Return (X, Y) of the center of cell containing provided text 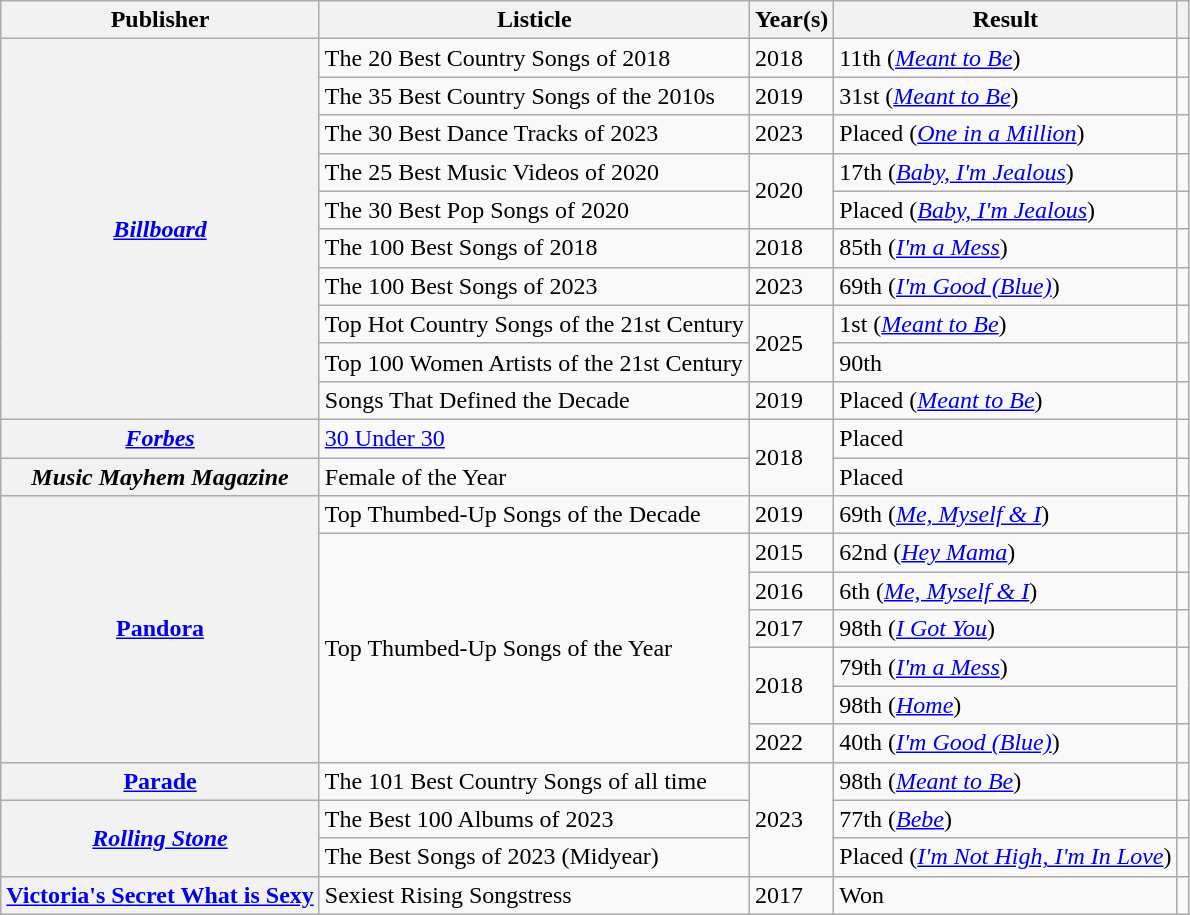
85th (I'm a Mess) (1006, 248)
Rolling Stone (160, 838)
90th (1006, 362)
Music Mayhem Magazine (160, 477)
98th (Home) (1006, 705)
Forbes (160, 438)
The 100 Best Songs of 2023 (534, 286)
The 30 Best Pop Songs of 2020 (534, 210)
Songs That Defined the Decade (534, 400)
The 30 Best Dance Tracks of 2023 (534, 134)
79th (I'm a Mess) (1006, 667)
Publisher (160, 20)
Listicle (534, 20)
77th (Bebe) (1006, 819)
Result (1006, 20)
The Best Songs of 2023 (Midyear) (534, 857)
1st (Meant to Be) (1006, 324)
40th (I'm Good (Blue)) (1006, 743)
62nd (Hey Mama) (1006, 553)
17th (Baby, I'm Jealous) (1006, 172)
98th (I Got You) (1006, 629)
11th (Meant to Be) (1006, 58)
2020 (791, 191)
The 20 Best Country Songs of 2018 (534, 58)
The 101 Best Country Songs of all time (534, 781)
2016 (791, 591)
Parade (160, 781)
Top Thumbed-Up Songs of the Year (534, 648)
Sexiest Rising Songstress (534, 895)
2015 (791, 553)
69th (I'm Good (Blue)) (1006, 286)
2025 (791, 343)
Top Thumbed-Up Songs of the Decade (534, 515)
2022 (791, 743)
Won (1006, 895)
The 100 Best Songs of 2018 (534, 248)
The 35 Best Country Songs of the 2010s (534, 96)
The Best 100 Albums of 2023 (534, 819)
69th (Me, Myself & I) (1006, 515)
Female of the Year (534, 477)
30 Under 30 (534, 438)
Top 100 Women Artists of the 21st Century (534, 362)
Billboard (160, 230)
6th (Me, Myself & I) (1006, 591)
Placed (I'm Not High, I'm In Love) (1006, 857)
Pandora (160, 629)
Victoria's Secret What is Sexy (160, 895)
Year(s) (791, 20)
31st (Meant to Be) (1006, 96)
Placed (Meant to Be) (1006, 400)
The 25 Best Music Videos of 2020 (534, 172)
98th (Meant to Be) (1006, 781)
Placed (Baby, I'm Jealous) (1006, 210)
Placed (One in a Million) (1006, 134)
Top Hot Country Songs of the 21st Century (534, 324)
